Return (X, Y) of the center of cell containing provided text 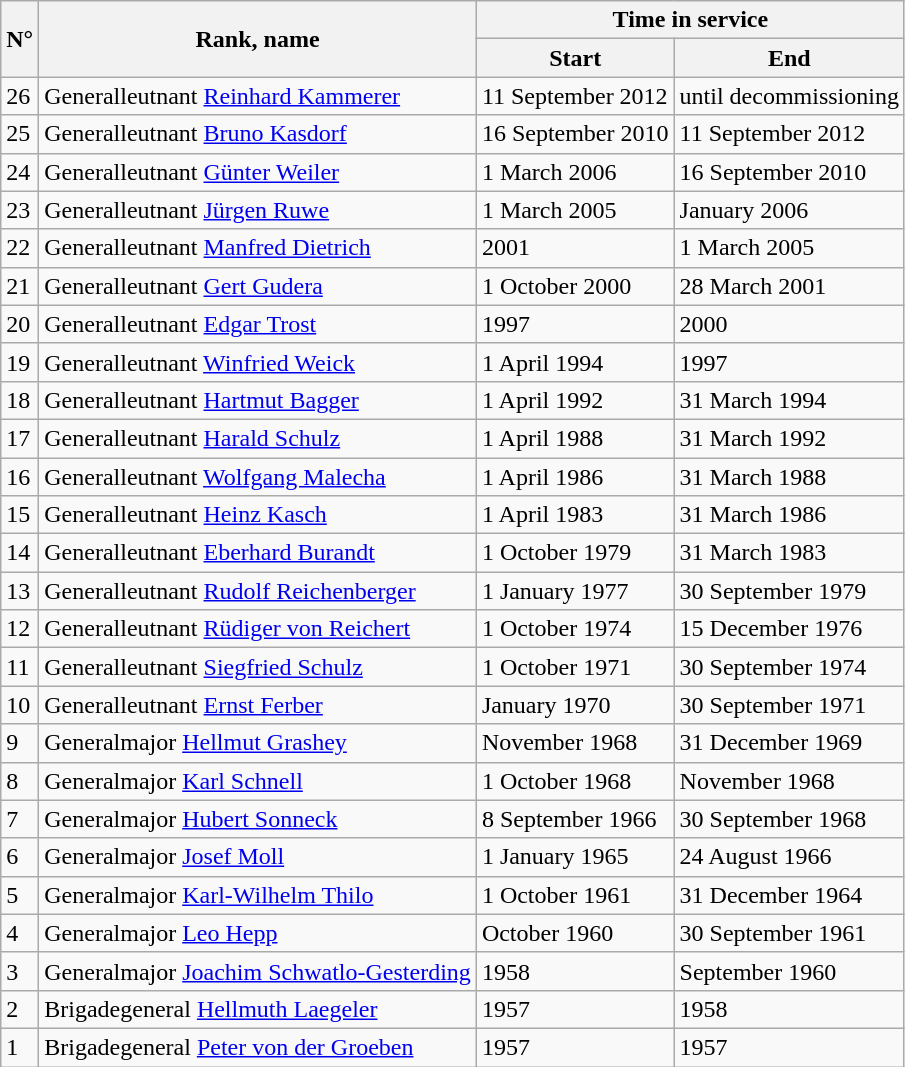
31 March 1994 (789, 400)
28 March 2001 (789, 286)
6 (20, 857)
12 (20, 629)
January 1970 (575, 705)
End (789, 58)
Generalleutnant Reinhard Kammerer (258, 96)
5 (20, 895)
2000 (789, 324)
Generalleutnant Heinz Kasch (258, 515)
30 September 1961 (789, 933)
N° (20, 39)
26 (20, 96)
1 January 1977 (575, 591)
17 (20, 438)
Generalmajor Hubert Sonneck (258, 819)
Generalleutnant Hartmut Bagger (258, 400)
16 (20, 477)
October 1960 (575, 933)
22 (20, 248)
Generalmajor Karl Schnell (258, 781)
1 January 1965 (575, 857)
4 (20, 933)
Generalmajor Josef Moll (258, 857)
Generalmajor Hellmut Grashey (258, 743)
30 September 1979 (789, 591)
13 (20, 591)
1 April 1992 (575, 400)
Brigadegeneral Peter von der Groeben (258, 1047)
January 2006 (789, 210)
31 March 1986 (789, 515)
Generalleutnant Ernst Ferber (258, 705)
1 October 1979 (575, 553)
24 August 1966 (789, 857)
1 April 1986 (575, 477)
14 (20, 553)
Generalmajor Joachim Schwatlo-Gesterding (258, 971)
1 (20, 1047)
Generalleutnant Rüdiger von Reichert (258, 629)
Generalleutnant Gert Gudera (258, 286)
1 April 1988 (575, 438)
1 October 1961 (575, 895)
19 (20, 362)
1 October 1971 (575, 667)
1 October 1974 (575, 629)
30 September 1971 (789, 705)
Generalleutnant Wolfgang Malecha (258, 477)
11 (20, 667)
18 (20, 400)
31 December 1969 (789, 743)
10 (20, 705)
21 (20, 286)
Generalmajor Leo Hepp (258, 933)
3 (20, 971)
September 1960 (789, 971)
7 (20, 819)
until decommissioning (789, 96)
31 March 1988 (789, 477)
2001 (575, 248)
23 (20, 210)
1 October 1968 (575, 781)
Rank, name (258, 39)
Generalleutnant Jürgen Ruwe (258, 210)
20 (20, 324)
Time in service (690, 20)
15 (20, 515)
Generalleutnant Harald Schulz (258, 438)
31 March 1992 (789, 438)
1 April 1994 (575, 362)
30 September 1974 (789, 667)
9 (20, 743)
Generalleutnant Rudolf Reichenberger (258, 591)
Generalleutnant Siegfried Schulz (258, 667)
Generalleutnant Winfried Weick (258, 362)
31 December 1964 (789, 895)
31 March 1983 (789, 553)
25 (20, 134)
2 (20, 1009)
1 April 1983 (575, 515)
Generalleutnant Bruno Kasdorf (258, 134)
24 (20, 172)
Generalleutnant Edgar Trost (258, 324)
Brigadegeneral Hellmuth Laegeler (258, 1009)
1 October 2000 (575, 286)
Generalmajor Karl-Wilhelm Thilo (258, 895)
1 March 2006 (575, 172)
Generalleutnant Manfred Dietrich (258, 248)
15 December 1976 (789, 629)
30 September 1968 (789, 819)
Generalleutnant Günter Weiler (258, 172)
8 September 1966 (575, 819)
Start (575, 58)
8 (20, 781)
Generalleutnant Eberhard Burandt (258, 553)
